Locate the cell with the specified text and output its (x, y) center coordinate. 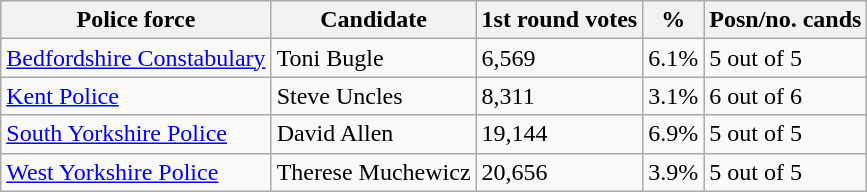
19,144 (560, 134)
3.9% (674, 172)
Toni Bugle (374, 58)
6.1% (674, 58)
% (674, 20)
1st round votes (560, 20)
West Yorkshire Police (136, 172)
Kent Police (136, 96)
20,656 (560, 172)
South Yorkshire Police (136, 134)
3.1% (674, 96)
Posn/no. cands (786, 20)
6 out of 6 (786, 96)
8,311 (560, 96)
Therese Muchewicz (374, 172)
Bedfordshire Constabulary (136, 58)
6.9% (674, 134)
Steve Uncles (374, 96)
6,569 (560, 58)
Police force (136, 20)
Candidate (374, 20)
David Allen (374, 134)
